Return (X, Y) of the center of cell containing provided text 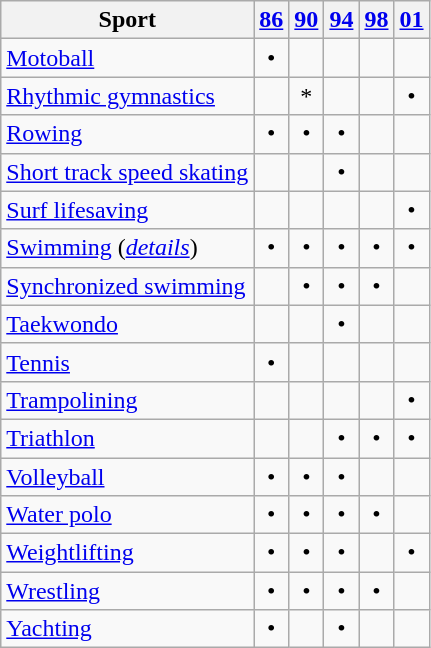
98 (376, 20)
Swimming (details) (128, 248)
Yachting (128, 629)
Motoball (128, 58)
94 (342, 20)
* (306, 96)
Tennis (128, 362)
Water polo (128, 515)
Sport (128, 20)
Rhythmic gymnastics (128, 96)
01 (412, 20)
Wrestling (128, 591)
Synchronized swimming (128, 286)
Surf lifesaving (128, 210)
Volleyball (128, 477)
86 (272, 20)
Rowing (128, 134)
Trampolining (128, 400)
90 (306, 20)
Weightlifting (128, 553)
Short track speed skating (128, 172)
Taekwondo (128, 324)
Triathlon (128, 438)
